Find where the given text appears and provide that cell's center as (x, y) coordinate. 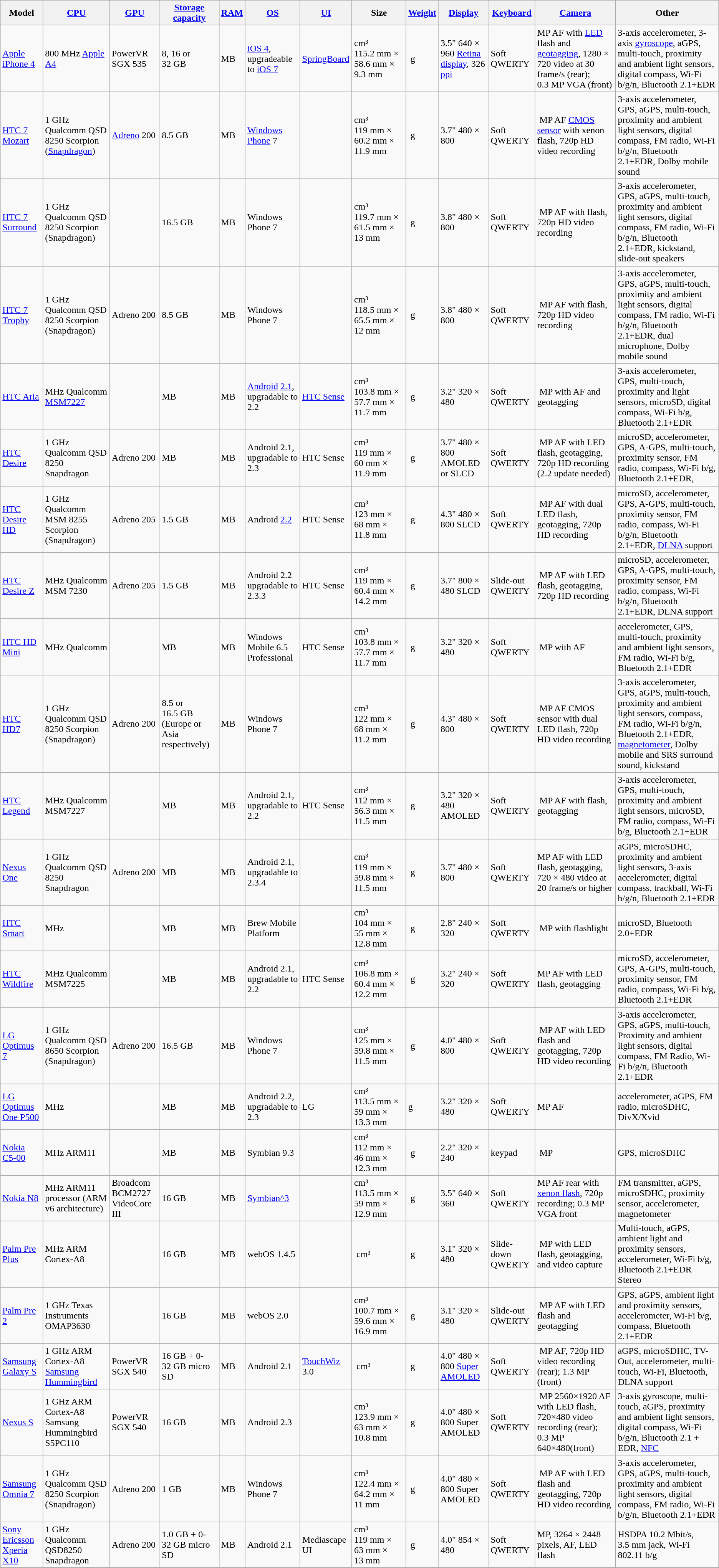
Nexus One (22, 872)
Android 2.3 (273, 1423)
MP 2560×1920 AF with LED flash, 720×480 video recording (rear); 0.3 MP 640×480(front) (575, 1423)
Samsung Omnia 7 (22, 1489)
UI (326, 13)
3.2" 240 × 320 (464, 979)
cm³122 mm × 68 mm × 11.2 mm (379, 724)
MP AF rear with xenon flash, 720p recording; 0.3 MP VGA front (575, 1198)
aGPS, microSDHC, proximity and ambient light sensors, 3-axis accelerometer, digital compass, trackball, Wi-Fi b/g/n, Bluetooth 2.1+EDR (667, 872)
3-axis accelerometer, GPS, aGPS, multi-touch, proximity and ambient light sensors, digital compass, FM radio, Wi-Fi b/g/n, Bluetooth 2.1+EDR (667, 1489)
HSDPA 10.2 Mbit/s, 3.5 mm jack, Wi-Fi 802.11 b/g (667, 1545)
HTC Legend (22, 805)
1 GHz Qualcomm QSD8250 Snapdragon (76, 1545)
8, 16 or 32 GB (189, 58)
HTC HD7 (22, 724)
Multi-touch, aGPS, ambient light and proximity sensors, accelerometer, Wi-Fi b/g, Bluetooth 2.1+EDR Stereo (667, 1254)
accelerometer, GPS, multi-touch, proximity and ambient light sensors, FM radio, Wi-Fi b/g, Bluetooth 2.1+EDR (667, 647)
cm³ 118.5 mm × 65.5 mm × 12 mm (379, 315)
GPU (135, 13)
Nokia N8 (22, 1198)
Storage capacity (189, 13)
MHz Qualcomm MSM 7230 (76, 586)
aGPS, microSDHC, TV-Out, accelerometer, multi-touch, Wi-Fi, Bluetooth, DLNA support (667, 1366)
1.0 GB + 0-32 GB micro SD (189, 1545)
SpringBoard (326, 58)
Mediascape UI (326, 1545)
3-axis gyroscope, multi-touch, aGPS, proximity and ambient light sensors, digital compass, Wi-Fi b/g/n, Bluetooth 2.1 + EDR, NFC (667, 1423)
Slide-down QWERTY (512, 1254)
HTC HD Mini (22, 647)
MHz ARM11 (76, 1152)
HTC Desire HD (22, 519)
HTC 7 Trophy (22, 315)
LG Optimus 7 (22, 1046)
MHz ARM Cortex-A8 (76, 1254)
Symbian 9.3 (273, 1152)
1 GHz Qualcomm QSD 8650 Scorpion (Snapdragon) (76, 1046)
2.2" 320 × 240 (464, 1152)
MP AF with LED flash, geotagging, 720p HD recording (575, 586)
2.8" 240 × 320 (464, 928)
LG (326, 1107)
cm³112 mm × 46 mm × 12.3 mm (379, 1152)
microSD, accelerometer, GPS, A-GPS, multi-touch, proximity sensor, FM radio, compass, Wi-Fi b/g, Bluetooth 2.1+EDR, (667, 458)
Apple iPhone 4 (22, 58)
RAM (232, 13)
1 GHz Qualcomm MSM 8255 Scorpion (Snapdragon) (76, 519)
MP with LED flash, geotagging, and video capture (575, 1254)
cm³119 mm × 59.8 mm × 11.5 mm (379, 872)
LG Optimus One P500 (22, 1107)
4.0" 480 × 800 (464, 1046)
cm³103.8 mm × 57.7 mm × 11.7 mm (379, 647)
MP AF CMOS sensor with dual LED flash, 720p HD video recording (575, 724)
MP (575, 1152)
HTC 7 Mozart (22, 135)
cm³119.7 mm × 61.5 mm × 13 mm (379, 223)
Camera (575, 13)
16 GB + 0-32 GB micro SD (189, 1366)
MP AF (575, 1107)
1 GHz ARM Cortex-A8 Samsung Hummingbird (76, 1366)
cm³ 115.2 mm × 58.6 mm × 9.3 mm (379, 58)
Android 2.2 (273, 519)
HTC Desire (22, 458)
cm³ 113.5 mm × 59 mm × 13.3 mm (379, 1107)
Brew Mobile Platform (273, 928)
4.3" 480 × 800 SLCD (464, 519)
microSD, Bluetooth 2.0+EDR (667, 928)
MP AF with flash, geotagging (575, 805)
cm³123 mm × 68 mm × 11.8 mm (379, 519)
cm³ 123.9 mm × 63 mm × 10.8 mm (379, 1423)
keypad (512, 1152)
cm³119 mm × 60.2 mm × 11.9 mm (379, 135)
MP with flashlight (575, 928)
MP AF with LED flash and geotagging (575, 1315)
cm³ 103.8 mm × 57.7 mm × 11.7 mm (379, 397)
cm³ 100.7 mm × 59.6 mm × 16.9 mm (379, 1315)
MP AF with LED flash, geotagging, 720 × 480 video at 20 frame/s or higher (575, 872)
Broadcom BCM2727 VideoCore III (135, 1198)
Weight (422, 13)
cm³112 mm × 56.3 mm × 11.5 mm (379, 805)
HTC Wildfire (22, 979)
GPS, microSDHC (667, 1152)
HTC Desire Z (22, 586)
accelerometer, aGPS, FM radio, microSDHC, DivX/Xvid (667, 1107)
cm³122.4 mm × 64.2 mm × 11 mm (379, 1489)
MP with AF and geotagging (575, 397)
1 GHz Texas Instruments OMAP3630 (76, 1315)
MP AF with LED flash, geotagging (575, 979)
CPU (76, 13)
webOS 2.0 (273, 1315)
3-axis accelerometer, 3-axis gyroscope, aGPS, multi-touch, proximity and ambient light sensors, digital compass, Wi-Fi b/g/n, Bluetooth 2.1+EDR (667, 58)
3.2" 320 × 480 AMOLED (464, 805)
Palm Pre Plus (22, 1254)
cm³ 119 mm × 63 mm × 13 mm (379, 1545)
MP AF CMOS sensor with xenon flash, 720p HD video recording (575, 135)
TouchWiz 3.0 (326, 1366)
HTC Aria (22, 397)
3.5" 640 × 360 (464, 1198)
Android 2.2, upgradable to 2.3 (273, 1107)
Other (667, 13)
3-axis accelerometer, GPS, aGPS, multi-touch, Proximity and ambient light sensors, digital compass, FM Radio, Wi-Fi b/g/n, Bluetooth 2.1+EDR (667, 1046)
Android 2.1, upgradable to 2.3 (273, 458)
MP AF with LED flash and geotagging, 1280 × 720 video at 30 frame/s (rear); 0.3 MP VGA (front) (575, 58)
Nokia C5-00 (22, 1152)
Nexus S (22, 1423)
3.7" 480 × 800 AMOLED or SLCD (464, 458)
800 MHz Apple A4 (76, 58)
Samsung Galaxy S (22, 1366)
FM transmitter, aGPS, microSDHC, proximity sensor, accelerometer, magnetometer (667, 1198)
Size (379, 13)
8.5 or 16.5 GB (Europe or Asia respectively) (189, 724)
Windows Mobile 6.5 Professional (273, 647)
MHz Qualcomm (76, 647)
GPS, aGPS, ambient light and proximity sensors, accelerometer, Wi-Fi b/g, compass, Bluetooth 2.1+EDR (667, 1315)
3.5" 640 × 960 Retina display, 326 ppi (464, 58)
cm³125 mm × 59.8 mm × 11.5 mm (379, 1046)
HTC Smart (22, 928)
Model (22, 13)
Android 2.2 upgradable to 2.3.3 (273, 586)
cm³ 106.8 mm × 60.4 mm × 12.2 mm (379, 979)
MP AF with dual LED flash, geotagging, 720p HD recording (575, 519)
4.0" 854 × 480 (464, 1545)
microSD, accelerometer, GPS, A-GPS, multi-touch, proximity sensor, FM radio, compass, Wi-Fi b/g, Bluetooth 2.1+EDR (667, 979)
4.3" 480 × 800 (464, 724)
Keyboard (512, 13)
Display (464, 13)
PowerVR SGX 535 (135, 58)
webOS 1.4.5 (273, 1254)
Sony Ericsson Xperia X10 (22, 1545)
iOS 4, upgradeable to iOS 7 (273, 58)
Palm Pre 2 (22, 1315)
3.7" 800 × 480 SLCD (464, 586)
MP AF, 720p HD video recording (rear); 1.3 MP (front) (575, 1366)
MP, 3264 × 2448 pixels, AF, LED flash (575, 1545)
MP with AF (575, 647)
cm³104 mm × 55 mm × 12.8 mm (379, 928)
cm³113.5 mm × 59 mm × 12.9 mm (379, 1198)
HTC 7 Surround (22, 223)
MHz Qualcomm MSM7225 (76, 979)
1 GB (189, 1489)
Android 2.1, upgradable to 2.3.4 (273, 872)
cm³119 mm × 60 mm × 11.9 mm (379, 458)
Symbian^3 (273, 1198)
cm³119 mm × 60.4 mm × 14.2 mm (379, 586)
MHz ARM11 processor (ARM v6 architecture) (76, 1198)
1 GHz ARM Cortex-A8 Samsung Hummingbird S5PC110 (76, 1423)
3-axis accelerometer, GPS, multi-touch, proximity and ambient light sensors, microSD, FM radio, compass, Wi-Fi b/g, Bluetooth 2.1+EDR (667, 805)
3-axis accelerometer, GPS, multi-touch, proximity and light sensors, microSD, digital compass, Wi-Fi b/g, Bluetooth 2.1+EDR (667, 397)
MP AF with LED flash, geotagging, 720p HD recording (2.2 update needed) (575, 458)
OS (273, 13)
